Locate the cell with the specified text and output its (x, y) center coordinate. 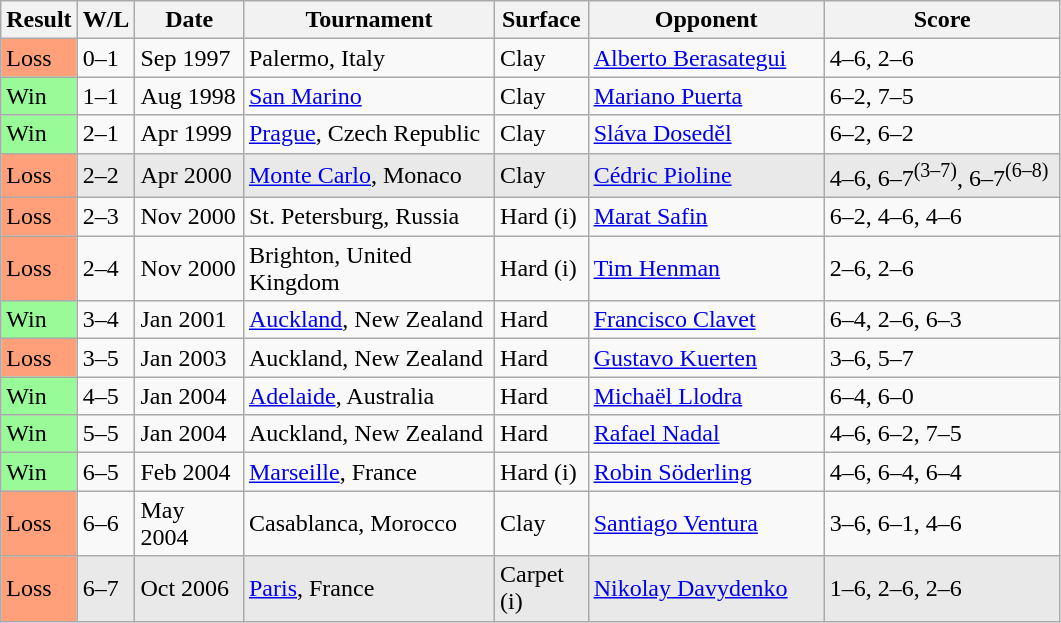
Marat Safin (706, 217)
6–4, 6–0 (942, 396)
Mariano Puerta (706, 96)
May 2004 (190, 524)
Paris, France (368, 588)
6–2, 7–5 (942, 96)
4–6, 2–6 (942, 58)
Sep 1997 (190, 58)
Feb 2004 (190, 472)
Opponent (706, 20)
6–6 (106, 524)
Casablanca, Morocco (368, 524)
2–1 (106, 134)
Tim Henman (706, 268)
Jan 2003 (190, 358)
6–2, 4–6, 4–6 (942, 217)
Francisco Clavet (706, 320)
6–4, 2–6, 6–3 (942, 320)
3–4 (106, 320)
Tournament (368, 20)
Marseille, France (368, 472)
2–4 (106, 268)
W/L (106, 20)
Aug 1998 (190, 96)
4–6, 6–2, 7–5 (942, 434)
Adelaide, Australia (368, 396)
Jan 2001 (190, 320)
Rafael Nadal (706, 434)
4–5 (106, 396)
Oct 2006 (190, 588)
Gustavo Kuerten (706, 358)
Apr 2000 (190, 176)
Brighton, United Kingdom (368, 268)
4–6, 6–4, 6–4 (942, 472)
3–6, 6–1, 4–6 (942, 524)
4–6, 6–7(3–7), 6–7(6–8) (942, 176)
Santiago Ventura (706, 524)
Date (190, 20)
Surface (542, 20)
1–1 (106, 96)
Cédric Pioline (706, 176)
Result (39, 20)
6–7 (106, 588)
0–1 (106, 58)
2–6, 2–6 (942, 268)
3–6, 5–7 (942, 358)
Robin Söderling (706, 472)
Prague, Czech Republic (368, 134)
St. Petersburg, Russia (368, 217)
5–5 (106, 434)
2–2 (106, 176)
Score (942, 20)
Palermo, Italy (368, 58)
2–3 (106, 217)
Carpet (i) (542, 588)
6–5 (106, 472)
Monte Carlo, Monaco (368, 176)
Nikolay Davydenko (706, 588)
Alberto Berasategui (706, 58)
6–2, 6–2 (942, 134)
Apr 1999 (190, 134)
San Marino (368, 96)
3–5 (106, 358)
1–6, 2–6, 2–6 (942, 588)
Michaël Llodra (706, 396)
Sláva Doseděl (706, 134)
